Capture the cell that displays the provided text and extract its [X, Y] central coordinate. 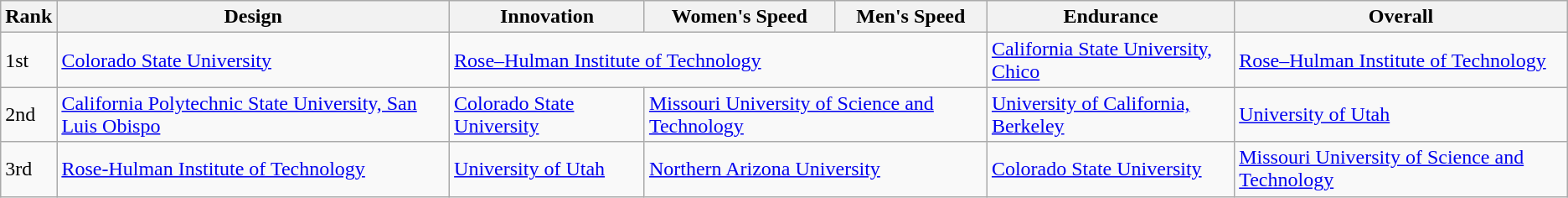
Women's Speed [739, 17]
Men's Speed [910, 17]
Innovation [548, 17]
University of California, Berkeley [1111, 114]
Rank [28, 17]
Northern Arizona University [816, 169]
California State University, Chico [1111, 60]
Endurance [1111, 17]
California Polytechnic State University, San Luis Obispo [253, 114]
1st [28, 60]
Design [253, 17]
2nd [28, 114]
3rd [28, 169]
Rose-Hulman Institute of Technology [253, 169]
Overall [1401, 17]
